Extract the (x, y) coordinate from the center of the cell holding the provided text.  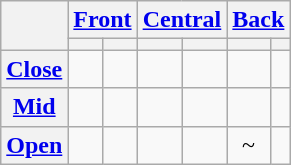
Mid (34, 107)
Close (34, 69)
~ (248, 145)
Back (258, 20)
Open (34, 145)
Central (182, 20)
Front (102, 20)
